Return (X, Y) of the center of cell containing provided text 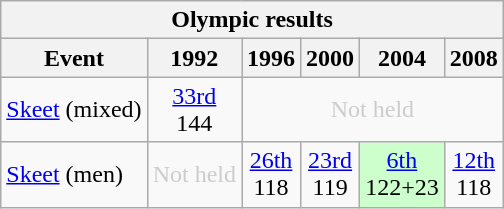
33rd144 (194, 110)
Skeet (men) (74, 174)
1992 (194, 58)
2008 (474, 58)
1996 (272, 58)
2004 (402, 58)
Event (74, 58)
Skeet (mixed) (74, 110)
2000 (330, 58)
26th118 (272, 174)
6th122+23 (402, 174)
23rd119 (330, 174)
12th118 (474, 174)
Olympic results (252, 20)
